Provide the (X, Y) coordinate of the cell's center where the given text is located.  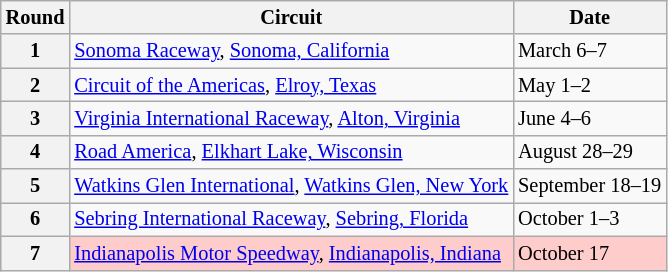
October 1–3 (590, 219)
Road America, Elkhart Lake, Wisconsin (291, 152)
June 4–6 (590, 118)
6 (36, 219)
August 28–29 (590, 152)
2 (36, 85)
March 6–7 (590, 51)
Indianapolis Motor Speedway, Indianapolis, Indiana (291, 253)
5 (36, 186)
Date (590, 17)
Watkins Glen International, Watkins Glen, New York (291, 186)
Sonoma Raceway, Sonoma, California (291, 51)
Circuit of the Americas, Elroy, Texas (291, 85)
1 (36, 51)
October 17 (590, 253)
Circuit (291, 17)
September 18–19 (590, 186)
Sebring International Raceway, Sebring, Florida (291, 219)
Round (36, 17)
7 (36, 253)
4 (36, 152)
Virginia International Raceway, Alton, Virginia (291, 118)
3 (36, 118)
May 1–2 (590, 85)
